Scan for the cell matching the given text and deliver its [X, Y] coordinate at center. 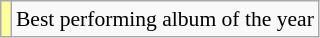
Best performing album of the year [165, 19]
